From the cell containing the given text, extract its center point as [x, y] coordinate. 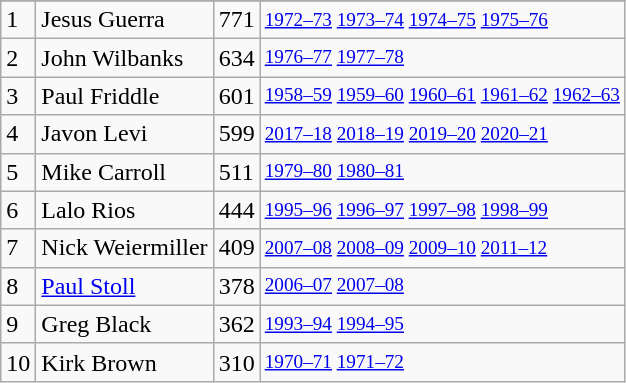
378 [236, 286]
Jesus Guerra [124, 20]
Javon Levi [124, 134]
444 [236, 210]
3 [18, 96]
599 [236, 134]
2006–07 2007–08 [442, 286]
1976–77 1977–78 [442, 58]
Kirk Brown [124, 362]
2017–18 2018–19 2019–20 2020–21 [442, 134]
4 [18, 134]
1970–71 1971–72 [442, 362]
771 [236, 20]
Greg Black [124, 324]
362 [236, 324]
Paul Stoll [124, 286]
2007–08 2008–09 2009–10 2011–12 [442, 248]
6 [18, 210]
1995–96 1996–97 1997–98 1998–99 [442, 210]
409 [236, 248]
511 [236, 172]
634 [236, 58]
1 [18, 20]
1958–59 1959–60 1960–61 1961–62 1962–63 [442, 96]
John Wilbanks [124, 58]
8 [18, 286]
10 [18, 362]
5 [18, 172]
1993–94 1994–95 [442, 324]
Mike Carroll [124, 172]
Lalo Rios [124, 210]
7 [18, 248]
9 [18, 324]
1979–80 1980–81 [442, 172]
Paul Friddle [124, 96]
601 [236, 96]
2 [18, 58]
310 [236, 362]
Nick Weiermiller [124, 248]
1972–73 1973–74 1974–75 1975–76 [442, 20]
